Find where the given text appears and provide that cell's center as (X, Y) coordinate. 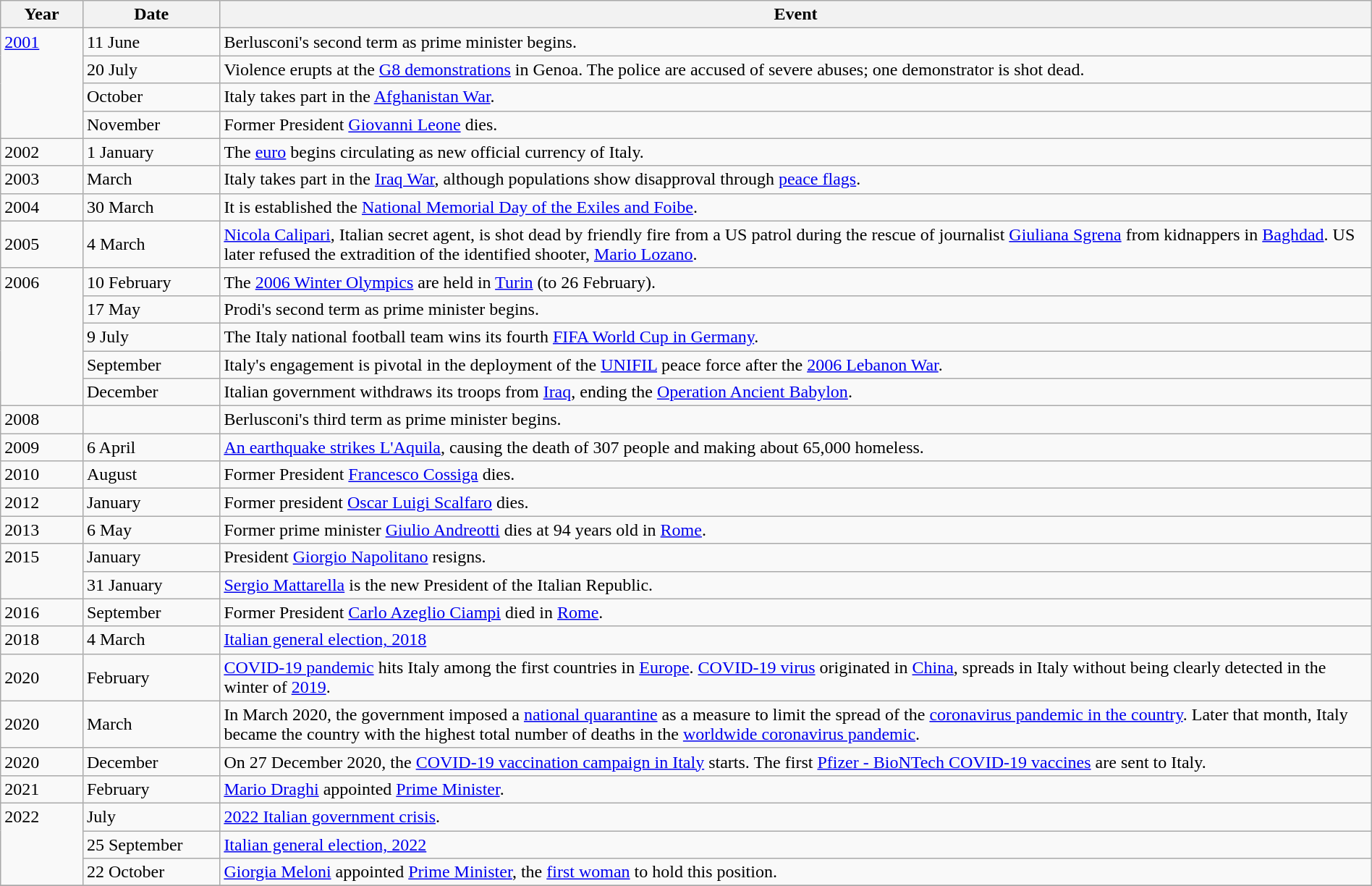
Berlusconi's third term as prime minister begins. (796, 420)
The Italy national football team wins its fourth FIFA World Cup in Germany. (796, 337)
Year (42, 14)
2022 (42, 844)
August (151, 475)
2016 (42, 612)
On 27 December 2020, the COVID-19 vaccination campaign in Italy starts. The first Pfizer - BioNTech COVID-19 vaccines are sent to Italy. (796, 761)
17 May (151, 309)
31 January (151, 585)
2002 (42, 152)
20 July (151, 69)
2022 Italian government crisis. (796, 817)
Giorgia Meloni appointed Prime Minister, the first woman to hold this position. (796, 872)
2008 (42, 420)
An earthquake strikes L'Aquila, causing the death of 307 people and making about 65,000 homeless. (796, 447)
2004 (42, 207)
Italy's engagement is pivotal in the deployment of the UNIFIL peace force after the 2006 Lebanon War. (796, 364)
President Giorgio Napolitano resigns. (796, 557)
6 May (151, 530)
Former prime minister Giulio Andreotti dies at 94 years old in Rome. (796, 530)
Berlusconi's second term as prime minister begins. (796, 42)
2012 (42, 502)
Italian general election, 2022 (796, 845)
Sergio Mattarella is the new President of the Italian Republic. (796, 585)
July (151, 817)
Former President Carlo Azeglio Ciampi died in Rome. (796, 612)
30 March (151, 207)
2018 (42, 640)
10 February (151, 282)
1 January (151, 152)
2021 (42, 789)
2001 (42, 83)
2009 (42, 447)
9 July (151, 337)
Italy takes part in the Afghanistan War. (796, 97)
6 April (151, 447)
22 October (151, 872)
Event (796, 14)
It is established the National Memorial Day of the Exiles and Foibe. (796, 207)
November (151, 125)
Mario Draghi appointed Prime Minister. (796, 789)
The 2006 Winter Olympics are held in Turin (to 26 February). (796, 282)
2006 (42, 337)
Former president Oscar Luigi Scalfaro dies. (796, 502)
2013 (42, 530)
Prodi's second term as prime minister begins. (796, 309)
25 September (151, 845)
11 June (151, 42)
Former President Giovanni Leone dies. (796, 125)
Italy takes part in the Iraq War, although populations show disapproval through peace flags. (796, 180)
2003 (42, 180)
The euro begins circulating as new official currency of Italy. (796, 152)
2010 (42, 475)
Italian general election, 2018 (796, 640)
2005 (42, 245)
Former President Francesco Cossiga dies. (796, 475)
Italian government withdraws its troops from Iraq, ending the Operation Ancient Babylon. (796, 392)
Violence erupts at the G8 demonstrations in Genoa. The police are accused of severe abuses; one demonstrator is shot dead. (796, 69)
October (151, 97)
2015 (42, 571)
Date (151, 14)
